From the cell containing the given text, extract its center point as [x, y] coordinate. 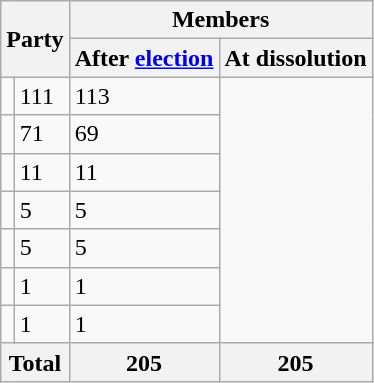
69 [144, 134]
At dissolution [296, 58]
After election [144, 58]
111 [42, 96]
Party [35, 39]
113 [144, 96]
71 [42, 134]
Members [220, 20]
Total [35, 362]
